Return the [X, Y] coordinate for the center point of the cell that contains the specified text.  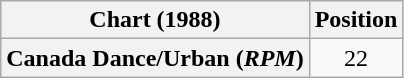
22 [356, 58]
Canada Dance/Urban (RPM) [155, 58]
Position [356, 20]
Chart (1988) [155, 20]
